Extract the [X, Y] coordinate from the center of the cell holding the provided text.  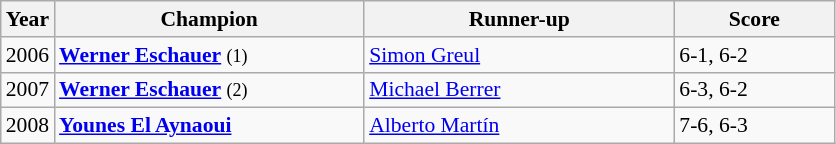
7-6, 6-3 [754, 126]
Younes El Aynaoui [209, 126]
Year [28, 19]
Michael Berrer [519, 90]
Champion [209, 19]
2006 [28, 55]
Alberto Martín [519, 126]
Score [754, 19]
Simon Greul [519, 55]
6-1, 6-2 [754, 55]
2008 [28, 126]
2007 [28, 90]
Werner Eschauer (1) [209, 55]
6-3, 6-2 [754, 90]
Runner-up [519, 19]
Werner Eschauer (2) [209, 90]
